Return the (X, Y) coordinate for the center point of the cell that contains the specified text.  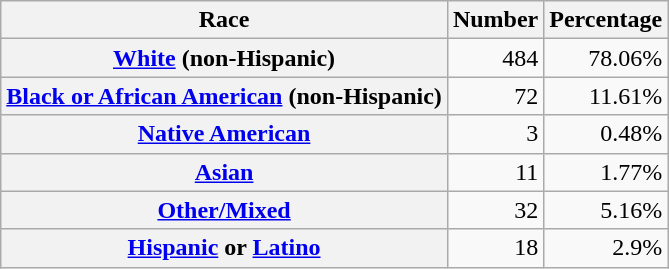
2.9% (606, 248)
Race (224, 20)
32 (495, 210)
Black or African American (non-Hispanic) (224, 96)
72 (495, 96)
Number (495, 20)
5.16% (606, 210)
White (non-Hispanic) (224, 58)
Other/Mixed (224, 210)
1.77% (606, 172)
484 (495, 58)
18 (495, 248)
0.48% (606, 134)
78.06% (606, 58)
11.61% (606, 96)
Asian (224, 172)
Native American (224, 134)
11 (495, 172)
Percentage (606, 20)
3 (495, 134)
Hispanic or Latino (224, 248)
